Search for the cell housing the specified text and yield its (x, y) center coordinate. 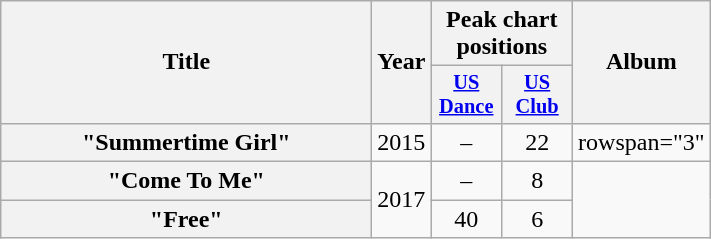
6 (538, 219)
"Free" (186, 219)
40 (466, 219)
USDance (466, 95)
Peak chart positions (502, 34)
Title (186, 62)
Year (402, 62)
USClub (538, 95)
22 (538, 142)
2015 (402, 142)
"Come To Me" (186, 181)
"Summertime Girl" (186, 142)
8 (538, 181)
Album (642, 62)
rowspan="3" (642, 142)
2017 (402, 200)
